Determine the (X, Y) coordinate at the center of the cell enclosing the given text.  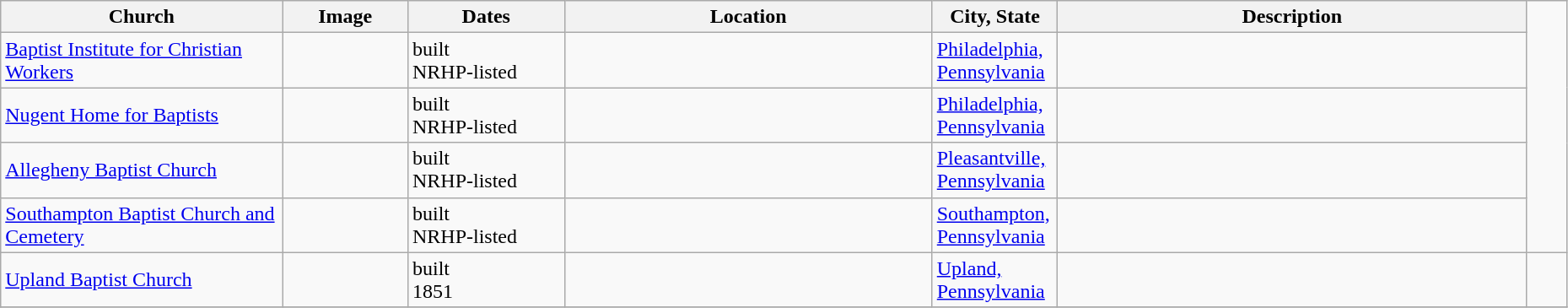
Southampton, Pennsylvania (995, 224)
Upland, Pennsylvania (995, 280)
Dates (486, 17)
built1851 (486, 280)
Allegheny Baptist Church (142, 170)
Church (142, 17)
Location (748, 17)
Baptist Institute for Christian Workers (142, 61)
Upland Baptist Church (142, 280)
City, State (995, 17)
Pleasantville, Pennsylvania (995, 170)
Nugent Home for Baptists (142, 115)
Description (1292, 17)
Image (346, 17)
Southampton Baptist Church and Cemetery (142, 224)
